Identify which cell holds the provided text, then report its [X, Y] central coordinate. 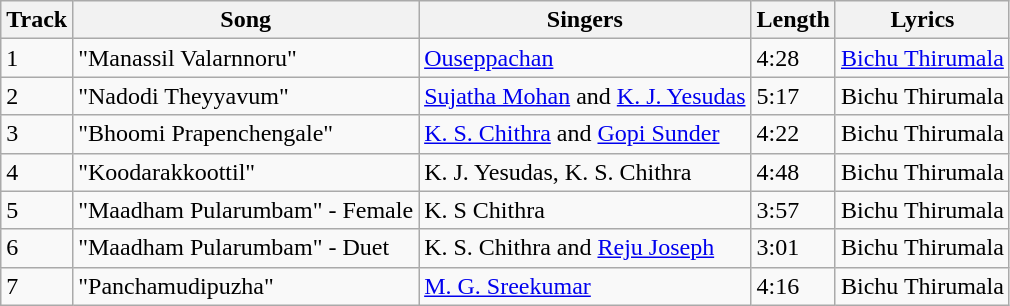
"Manassil Valarnnoru" [246, 58]
1 [37, 58]
K. S. Chithra and Gopi Sunder [585, 134]
Sujatha Mohan and K. J. Yesudas [585, 96]
7 [37, 286]
4:16 [793, 286]
5:17 [793, 96]
4:28 [793, 58]
"Bhoomi Prapenchengale" [246, 134]
Ouseppachan [585, 58]
3:01 [793, 248]
Song [246, 20]
6 [37, 248]
"Nadodi Theyyavum" [246, 96]
2 [37, 96]
"Koodarakkoottil" [246, 172]
K. S. Chithra and Reju Joseph [585, 248]
"Maadham Pularumbam" - Female [246, 210]
5 [37, 210]
4 [37, 172]
"Maadham Pularumbam" - Duet [246, 248]
K. J. Yesudas, K. S. Chithra [585, 172]
"Panchamudipuzha" [246, 286]
K. S Chithra [585, 210]
3:57 [793, 210]
Track [37, 20]
Singers [585, 20]
4:22 [793, 134]
3 [37, 134]
4:48 [793, 172]
M. G. Sreekumar [585, 286]
Length [793, 20]
Lyrics [922, 20]
